Provide the [X, Y] coordinate of the cell's center where the given text is located.  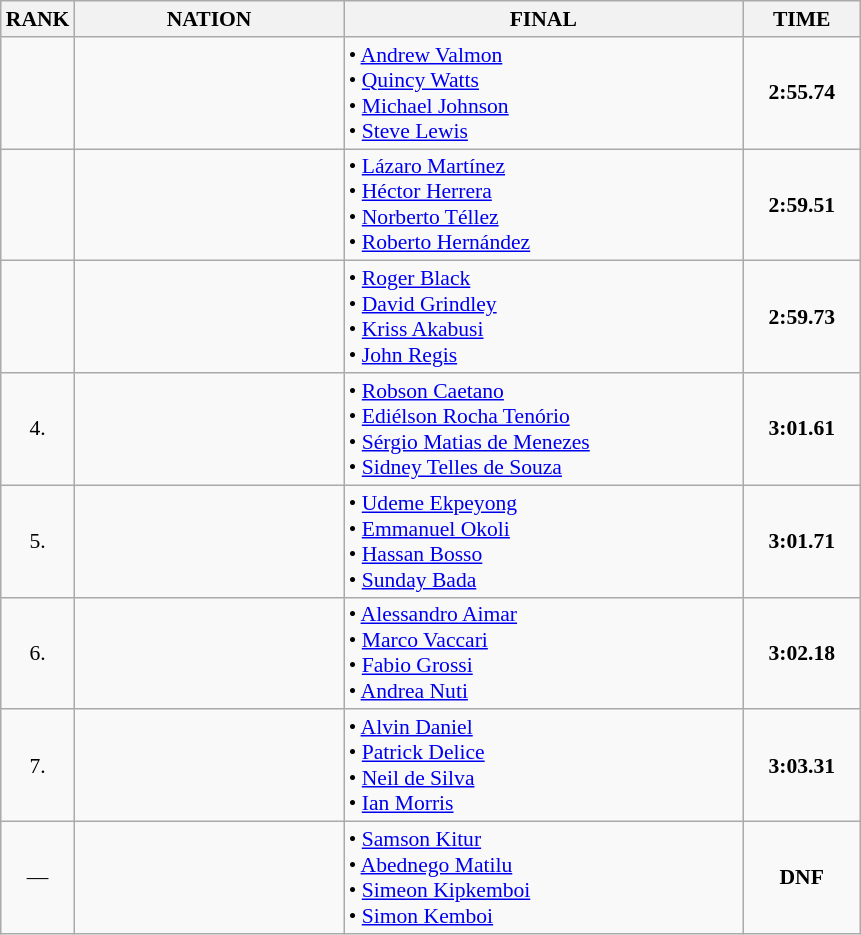
3:01.71 [802, 541]
3:01.61 [802, 429]
2:59.51 [802, 205]
• Roger Black• David Grindley• Kriss Akabusi• John Regis [544, 317]
7. [38, 766]
4. [38, 429]
• Alvin Daniel• Patrick Delice• Neil de Silva• Ian Morris [544, 766]
• Robson Caetano• Ediélson Rocha Tenório• Sérgio Matias de Menezes• Sidney Telles de Souza [544, 429]
• Udeme Ekpeyong• Emmanuel Okoli• Hassan Bosso• Sunday Bada [544, 541]
NATION [208, 19]
• Lázaro Martínez• Héctor Herrera• Norberto Téllez• Roberto Hernández [544, 205]
DNF [802, 878]
• Samson Kitur• Abednego Matilu• Simeon Kipkemboi• Simon Kemboi [544, 878]
FINAL [544, 19]
2:59.73 [802, 317]
3:03.31 [802, 766]
3:02.18 [802, 653]
— [38, 878]
• Alessandro Aimar• Marco Vaccari• Fabio Grossi• Andrea Nuti [544, 653]
2:55.74 [802, 93]
TIME [802, 19]
RANK [38, 19]
5. [38, 541]
• Andrew Valmon• Quincy Watts• Michael Johnson• Steve Lewis [544, 93]
6. [38, 653]
